Output the (X, Y) coordinate of the center of the cell containing the given text.  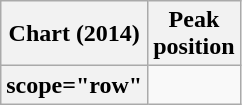
Peakposition (194, 34)
Chart (2014) (74, 34)
scope="row" (74, 85)
